Capture the cell that displays the provided text and extract its (x, y) central coordinate. 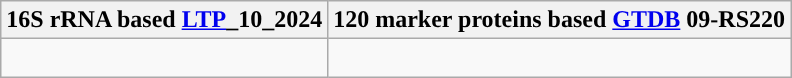
16S rRNA based LTP_10_2024 (164, 20)
120 marker proteins based GTDB 09-RS220 (560, 20)
